Detect which cell encompasses the target text, then output its (X, Y) center coordinate. 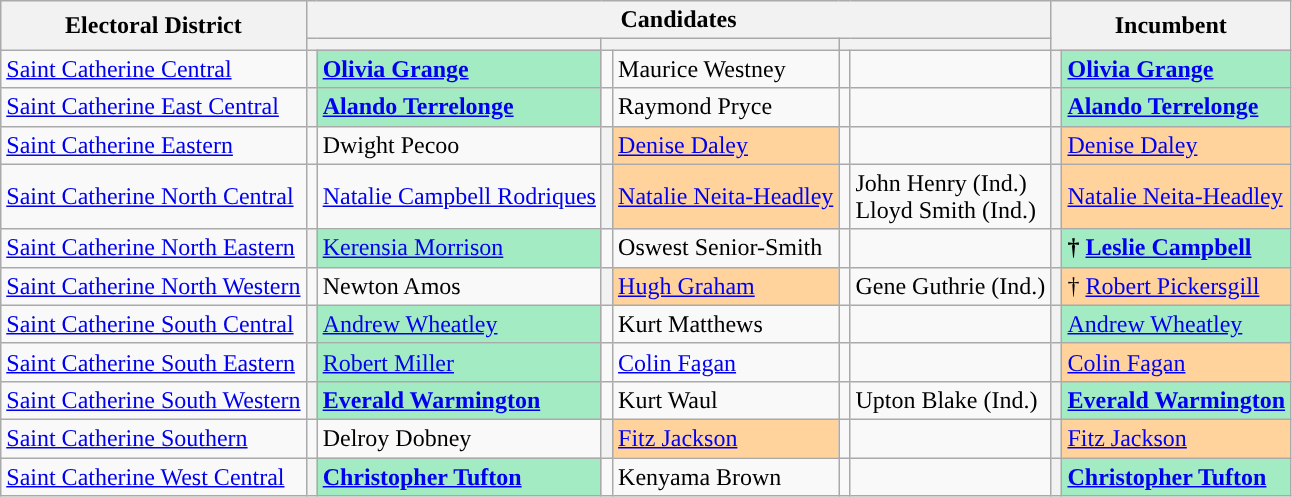
Saint Catherine Central (154, 69)
Saint Catherine North Western (154, 286)
Kurt Waul (726, 400)
Saint Catherine North Eastern (154, 248)
Hugh Graham (726, 286)
Saint Catherine South Eastern (154, 362)
Raymond Pryce (726, 107)
Newton Amos (459, 286)
Saint Catherine Southern (154, 438)
Kurt Matthews (726, 324)
Saint Catherine Eastern (154, 145)
Oswest Senior-Smith (726, 248)
Delroy Dobney (459, 438)
Kenyama Brown (726, 477)
Kerensia Morrison (459, 248)
Saint Catherine East Central (154, 107)
John Henry (Ind.)Lloyd Smith (Ind.) (950, 196)
Upton Blake (Ind.) (950, 400)
Saint Catherine South Central (154, 324)
Saint Catherine North Central (154, 196)
Saint Catherine West Central (154, 477)
Maurice Westney (726, 69)
Dwight Pecoo (459, 145)
† Robert Pickersgill (1176, 286)
Electoral District (154, 26)
Incumbent (1171, 26)
† Leslie Campbell (1176, 248)
Natalie Campbell Rodriques (459, 196)
Gene Guthrie (Ind.) (950, 286)
Robert Miller (459, 362)
Candidates (678, 20)
Saint Catherine South Western (154, 400)
